Search for the cell housing the specified text and yield its (X, Y) center coordinate. 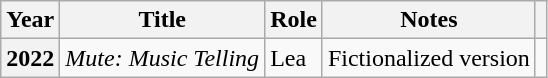
Fictionalized version (428, 58)
Mute: Music Telling (162, 58)
Year (30, 20)
Lea (294, 58)
2022 (30, 58)
Role (294, 20)
Title (162, 20)
Notes (428, 20)
